Return [x, y] of the center of cell containing provided text 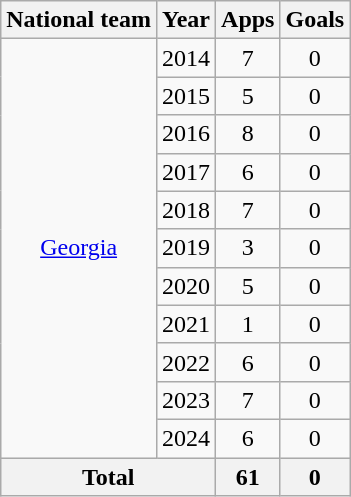
8 [248, 134]
National team [79, 20]
2018 [186, 210]
Year [186, 20]
Total [108, 477]
Georgia [79, 248]
2023 [186, 400]
2019 [186, 248]
3 [248, 248]
61 [248, 477]
Apps [248, 20]
2016 [186, 134]
2015 [186, 96]
Goals [315, 20]
1 [248, 324]
2017 [186, 172]
2022 [186, 362]
2020 [186, 286]
2021 [186, 324]
2014 [186, 58]
2024 [186, 438]
